Return the (X, Y) coordinate for the center point of the cell that contains the specified text.  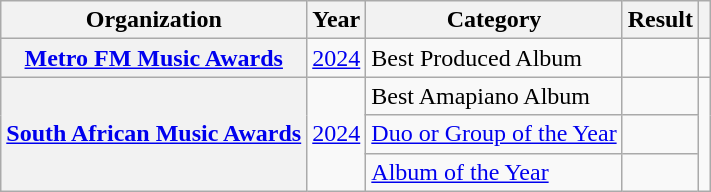
Result (660, 20)
Organization (154, 20)
Category (494, 20)
Best Amapiano Album (494, 96)
Best Produced Album (494, 58)
Duo or Group of the Year (494, 134)
Year (336, 20)
South African Music Awards (154, 134)
Metro FM Music Awards (154, 58)
Album of the Year (494, 172)
